Capture the cell that displays the provided text and extract its (X, Y) central coordinate. 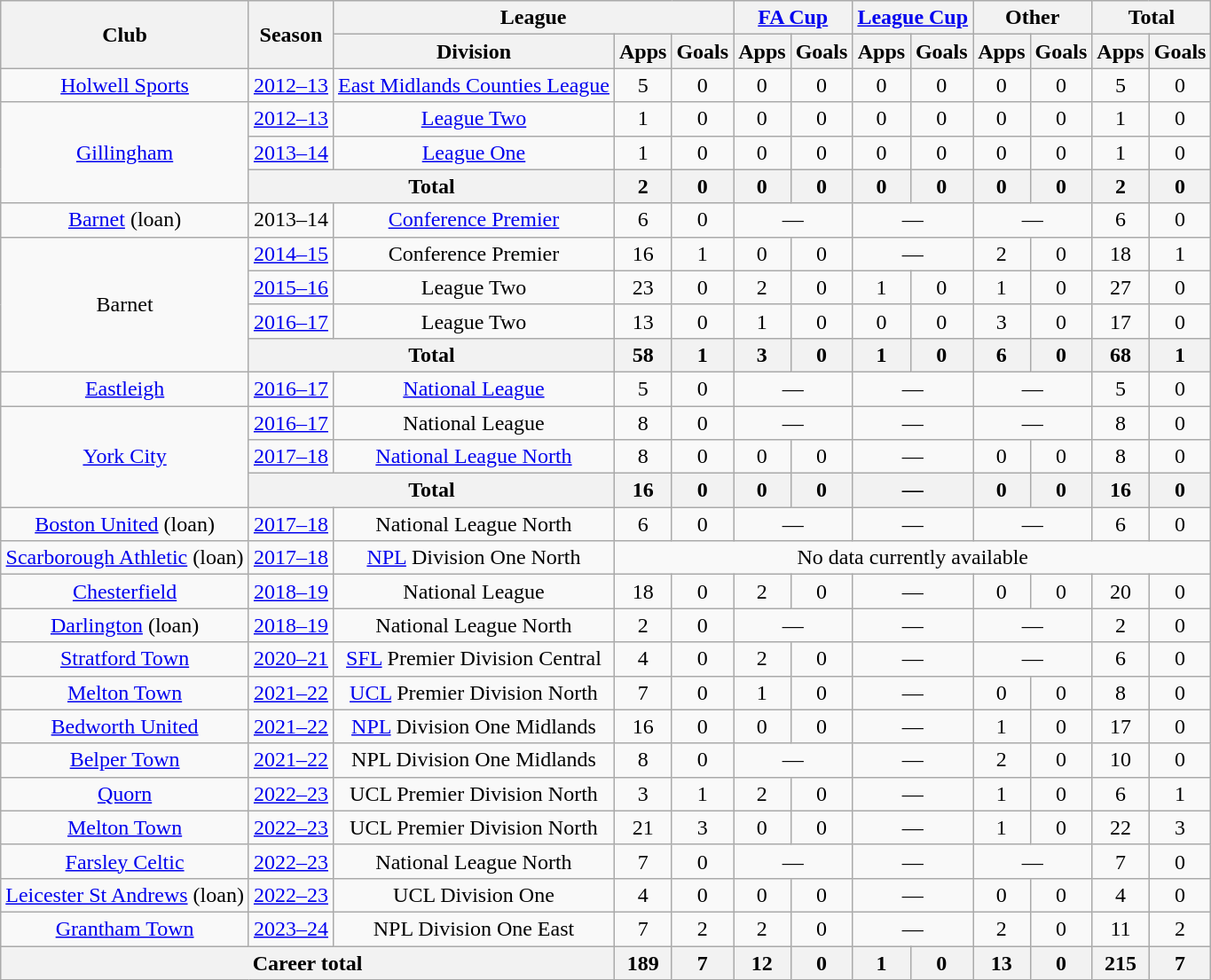
Barnet (loan) (125, 220)
Leicester St Andrews (loan) (125, 895)
York City (125, 457)
Other (1033, 18)
League (532, 18)
27 (1121, 287)
21 (642, 827)
Gillingham (125, 153)
FA Cup (793, 18)
Stratford Town (125, 659)
Grantham Town (125, 929)
Season (291, 35)
Holwell Sports (125, 85)
68 (1121, 355)
Club (125, 35)
NPL Division One East (474, 929)
SFL Premier Division Central (474, 659)
Quorn (125, 794)
12 (762, 962)
Chesterfield (125, 592)
2020–21 (291, 659)
League Cup (913, 18)
Darlington (loan) (125, 625)
2014–15 (291, 254)
Division (474, 51)
Eastleigh (125, 388)
NPL Division One North (474, 558)
East Midlands Counties League (474, 85)
22 (1121, 827)
215 (1121, 962)
2023–24 (291, 929)
Farsley Celtic (125, 861)
11 (1121, 929)
Scarborough Athletic (loan) (125, 558)
UCL Division One (474, 895)
10 (1121, 760)
23 (642, 287)
Boston United (loan) (125, 524)
League One (474, 153)
58 (642, 355)
Barnet (125, 304)
Career total (308, 962)
189 (642, 962)
20 (1121, 592)
Belper Town (125, 760)
Bedworth United (125, 726)
No data currently available (912, 558)
2015–16 (291, 287)
